For the text-containing cell, return its midpoint in (X, Y) coordinate format. 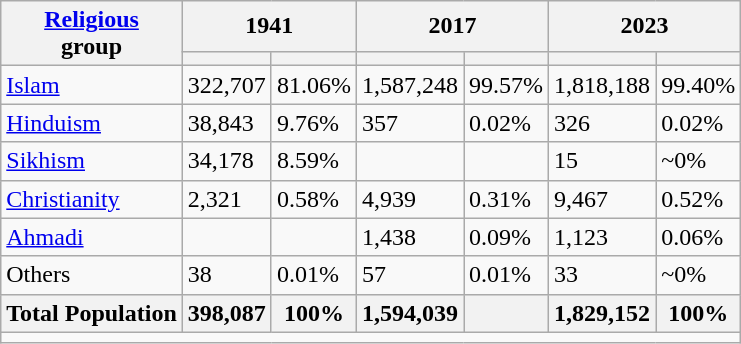
1,123 (602, 237)
38 (226, 275)
0.31% (506, 199)
99.40% (698, 85)
38,843 (226, 123)
99.57% (506, 85)
326 (602, 123)
1,818,188 (602, 85)
0.52% (698, 199)
Hinduism (92, 123)
33 (602, 275)
1,587,248 (410, 85)
81.06% (314, 85)
Ahmadi (92, 237)
1,438 (410, 237)
34,178 (226, 161)
15 (602, 161)
57 (410, 275)
0.58% (314, 199)
0.06% (698, 237)
Sikhism (92, 161)
357 (410, 123)
1,594,039 (410, 313)
2023 (645, 26)
398,087 (226, 313)
Islam (92, 85)
Others (92, 275)
1941 (269, 26)
8.59% (314, 161)
0.09% (506, 237)
Christianity (92, 199)
2017 (452, 26)
Total Population (92, 313)
9,467 (602, 199)
9.76% (314, 123)
Religiousgroup (92, 34)
1,829,152 (602, 313)
4,939 (410, 199)
322,707 (226, 85)
2,321 (226, 199)
